Output the (x, y) coordinate of the center of the cell containing the given text.  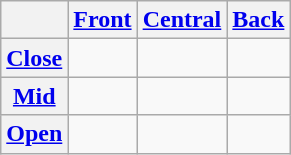
Central (182, 20)
Back (258, 20)
Front (102, 20)
Open (34, 134)
Close (34, 58)
Mid (34, 96)
